Extract the (x, y) coordinate from the center of the cell holding the provided text.  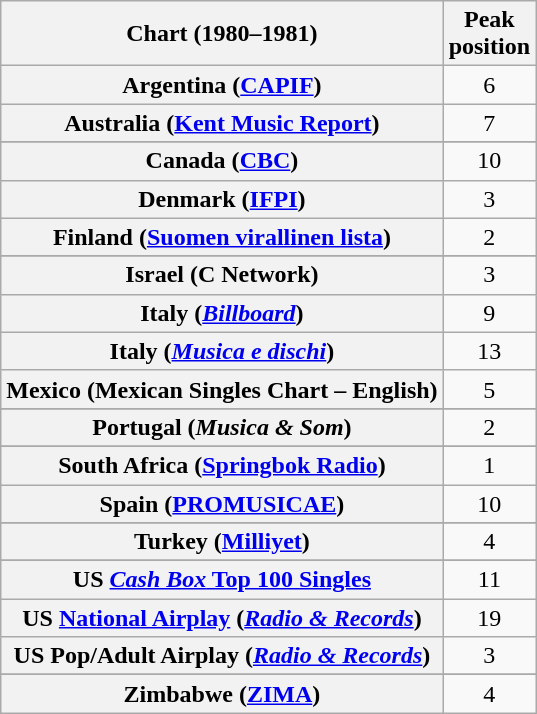
Spain (PROMUSICAE) (222, 503)
South Africa (Springbok Radio) (222, 465)
Israel (C Network) (222, 275)
Chart (1980–1981) (222, 34)
19 (489, 618)
Turkey (Milliyet) (222, 542)
Italy (Billboard) (222, 313)
9 (489, 313)
6 (489, 85)
US National Airplay (Radio & Records) (222, 618)
13 (489, 351)
Zimbabwe (ZIMA) (222, 694)
Argentina (CAPIF) (222, 85)
Denmark (IFPI) (222, 199)
Canada (CBC) (222, 161)
Italy (Musica e dischi) (222, 351)
5 (489, 389)
Portugal (Musica & Som) (222, 427)
US Cash Box Top 100 Singles (222, 580)
11 (489, 580)
Peak position (489, 34)
US Pop/Adult Airplay (Radio & Records) (222, 656)
Australia (Kent Music Report) (222, 123)
1 (489, 465)
7 (489, 123)
Finland (Suomen virallinen lista) (222, 237)
Mexico (Mexican Singles Chart – English) (222, 389)
